Search for the cell housing the specified text and yield its (x, y) center coordinate. 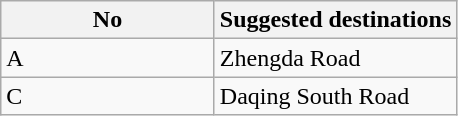
Daqing South Road (335, 96)
C (108, 96)
Suggested destinations (335, 20)
A (108, 58)
No (108, 20)
Zhengda Road (335, 58)
